Search for the cell housing the specified text and yield its (X, Y) center coordinate. 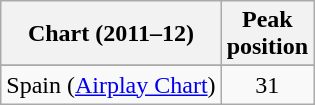
31 (267, 85)
Spain (Airplay Chart) (111, 85)
Peakposition (267, 34)
Chart (2011–12) (111, 34)
